Extract the (x, y) coordinate from the center of the cell holding the provided text.  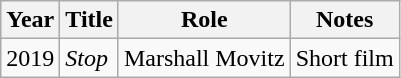
Marshall Movitz (204, 58)
2019 (30, 58)
Year (30, 20)
Notes (344, 20)
Title (90, 20)
Role (204, 20)
Stop (90, 58)
Short film (344, 58)
